From the cell containing the given text, extract its center point as (x, y) coordinate. 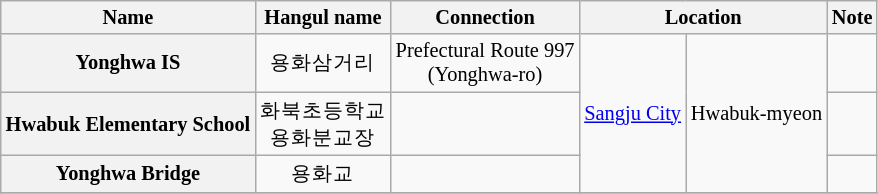
Hwabuk-myeon (756, 113)
Location (703, 17)
Yonghwa Bridge (128, 174)
Name (128, 17)
Hangul name (323, 17)
Yonghwa IS (128, 63)
Hwabuk Elementary School (128, 124)
용화교 (323, 174)
Note (852, 17)
Prefectural Route 997(Yonghwa-ro) (486, 63)
용화삼거리 (323, 63)
화북초등학교용화분교장 (323, 124)
Sangju City (632, 113)
Connection (486, 17)
